Find where the given text appears and provide that cell's center as [X, Y] coordinate. 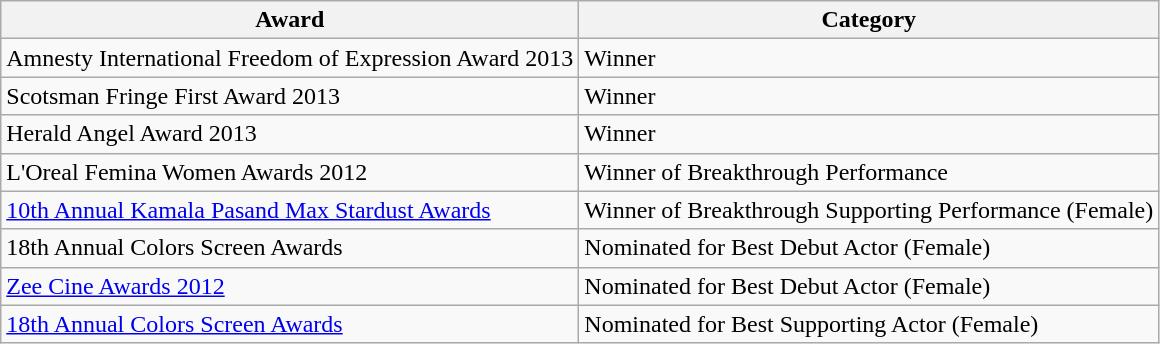
Award [290, 20]
10th Annual Kamala Pasand Max Stardust Awards [290, 210]
Herald Angel Award 2013 [290, 134]
Nominated for Best Supporting Actor (Female) [869, 324]
Winner of Breakthrough Performance [869, 172]
Scotsman Fringe First Award 2013 [290, 96]
Zee Cine Awards 2012 [290, 286]
L'Oreal Femina Women Awards 2012 [290, 172]
Winner of Breakthrough Supporting Performance (Female) [869, 210]
Category [869, 20]
Amnesty International Freedom of Expression Award 2013 [290, 58]
